Determine the [x, y] coordinate at the center of the cell enclosing the given text.  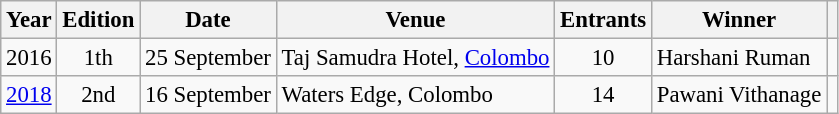
Waters Edge, Colombo [416, 95]
Winner [738, 20]
16 September [208, 95]
25 September [208, 58]
Edition [98, 20]
10 [604, 58]
14 [604, 95]
Harshani Ruman [738, 58]
Pawani Vithanage [738, 95]
1th [98, 58]
2nd [98, 95]
Year [29, 20]
Venue [416, 20]
2016 [29, 58]
Entrants [604, 20]
Taj Samudra Hotel, Colombo [416, 58]
Date [208, 20]
2018 [29, 95]
